Output the [x, y] coordinate of the center of the cell containing the given text.  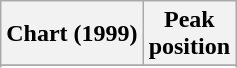
Peak position [189, 34]
Chart (1999) [72, 34]
